Pinpoint the cell where the given text exists, returning its (X, Y) midpoint coordinate. 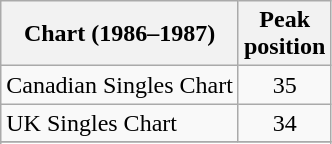
Canadian Singles Chart (120, 85)
Chart (1986–1987) (120, 34)
35 (284, 85)
Peakposition (284, 34)
UK Singles Chart (120, 123)
34 (284, 123)
